Provide the [x, y] coordinate of the cell's center where the given text is located.  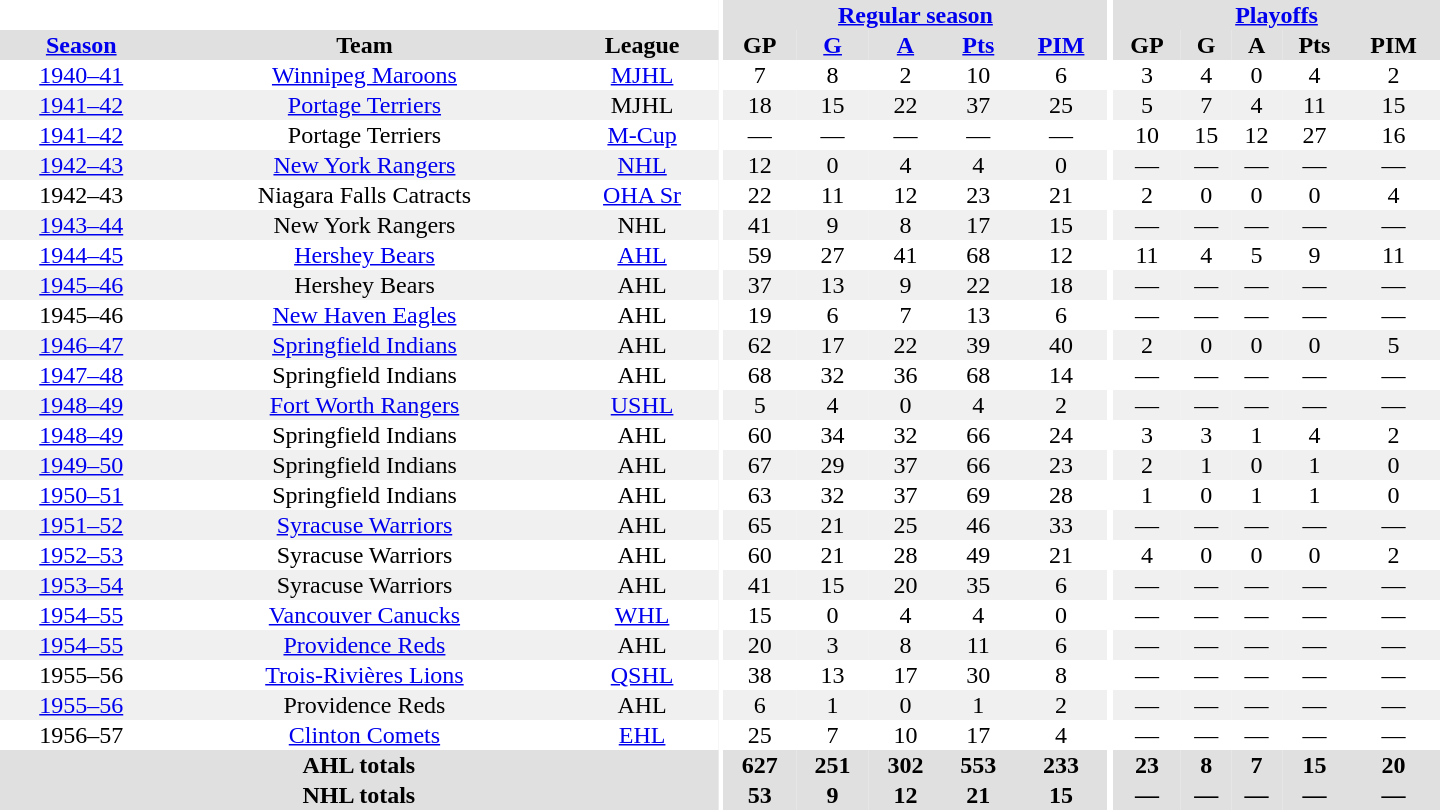
1953–54 [81, 585]
233 [1062, 765]
251 [832, 765]
14 [1062, 375]
67 [760, 465]
627 [760, 765]
69 [978, 495]
302 [906, 765]
1947–48 [81, 375]
16 [1394, 135]
WHL [642, 615]
65 [760, 525]
63 [760, 495]
53 [760, 795]
29 [832, 465]
553 [978, 765]
1952–53 [81, 555]
M-Cup [642, 135]
1946–47 [81, 345]
New Haven Eagles [364, 315]
19 [760, 315]
QSHL [642, 675]
Clinton Comets [364, 735]
59 [760, 255]
NHL totals [359, 795]
Winnipeg Maroons [364, 75]
34 [832, 435]
62 [760, 345]
Fort Worth Rangers [364, 405]
1940–41 [81, 75]
49 [978, 555]
36 [906, 375]
30 [978, 675]
1956–57 [81, 735]
League [642, 45]
Team [364, 45]
24 [1062, 435]
1944–45 [81, 255]
Playoffs [1276, 15]
OHA Sr [642, 195]
Vancouver Canucks [364, 615]
40 [1062, 345]
46 [978, 525]
1950–51 [81, 495]
USHL [642, 405]
38 [760, 675]
33 [1062, 525]
Regular season [915, 15]
1943–44 [81, 225]
Season [81, 45]
Trois-Rivières Lions [364, 675]
EHL [642, 735]
AHL totals [359, 765]
1949–50 [81, 465]
35 [978, 585]
39 [978, 345]
Niagara Falls Catracts [364, 195]
1951–52 [81, 525]
